Output the [X, Y] coordinate of the center of the cell containing the given text.  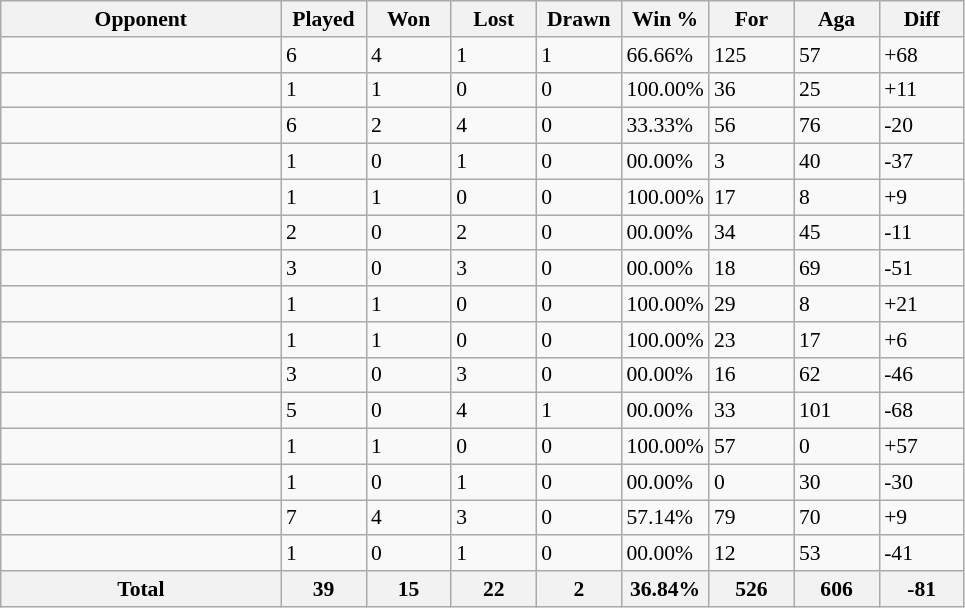
33.33% [664, 126]
+11 [922, 90]
33 [752, 411]
36 [752, 90]
Drawn [578, 19]
7 [324, 518]
57.14% [664, 518]
12 [752, 554]
+68 [922, 55]
Opponent [141, 19]
-68 [922, 411]
45 [836, 233]
18 [752, 269]
-30 [922, 482]
+6 [922, 340]
62 [836, 375]
-46 [922, 375]
526 [752, 589]
29 [752, 304]
Played [324, 19]
22 [494, 589]
Diff [922, 19]
69 [836, 269]
30 [836, 482]
125 [752, 55]
5 [324, 411]
34 [752, 233]
Win % [664, 19]
16 [752, 375]
39 [324, 589]
70 [836, 518]
53 [836, 554]
-11 [922, 233]
56 [752, 126]
-81 [922, 589]
Total [141, 589]
101 [836, 411]
66.66% [664, 55]
15 [408, 589]
+57 [922, 447]
-20 [922, 126]
+21 [922, 304]
-37 [922, 162]
-41 [922, 554]
-51 [922, 269]
Won [408, 19]
Lost [494, 19]
For [752, 19]
Aga [836, 19]
23 [752, 340]
40 [836, 162]
79 [752, 518]
25 [836, 90]
606 [836, 589]
76 [836, 126]
36.84% [664, 589]
